Provide the (x, y) coordinate of the cell's center where the given text is located.  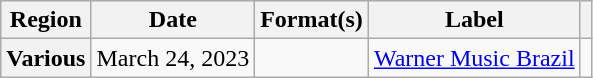
Various (46, 58)
Date (173, 20)
Format(s) (312, 20)
Region (46, 20)
Warner Music Brazil (474, 58)
March 24, 2023 (173, 58)
Label (474, 20)
